Find where the given text appears and provide that cell's center as [x, y] coordinate. 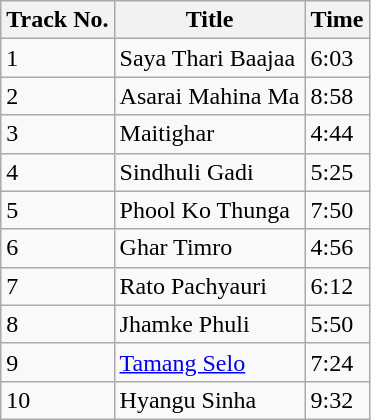
2 [58, 96]
5 [58, 210]
7:50 [337, 210]
Phool Ko Thunga [210, 210]
Jhamke Phuli [210, 324]
Tamang Selo [210, 362]
9 [58, 362]
8:58 [337, 96]
7:24 [337, 362]
3 [58, 134]
4:56 [337, 248]
Time [337, 20]
Rato Pachyauri [210, 286]
5:25 [337, 172]
10 [58, 400]
4 [58, 172]
5:50 [337, 324]
Ghar Timro [210, 248]
6:03 [337, 58]
Track No. [58, 20]
Sindhuli Gadi [210, 172]
Asarai Mahina Ma [210, 96]
6 [58, 248]
Title [210, 20]
4:44 [337, 134]
Hyangu Sinha [210, 400]
9:32 [337, 400]
Maitighar [210, 134]
6:12 [337, 286]
7 [58, 286]
1 [58, 58]
8 [58, 324]
Saya Thari Baajaa [210, 58]
